Find where the given text appears and provide that cell's center as [X, Y] coordinate. 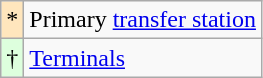
Terminals [143, 58]
Primary transfer station [143, 20]
† [12, 58]
* [12, 20]
